Determine the [X, Y] coordinate at the center of the cell enclosing the given text.  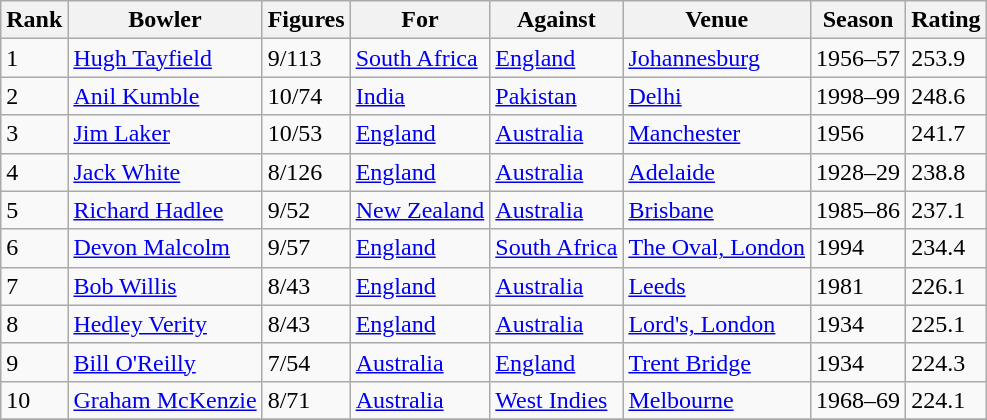
Johannesburg [717, 58]
4 [34, 172]
1998–99 [858, 96]
Lord's, London [717, 324]
224.1 [946, 400]
10/74 [306, 96]
Pakistan [556, 96]
Leeds [717, 286]
238.8 [946, 172]
Hugh Tayfield [165, 58]
6 [34, 248]
9 [34, 362]
5 [34, 210]
Bob Willis [165, 286]
9/57 [306, 248]
Trent Bridge [717, 362]
248.6 [946, 96]
241.7 [946, 134]
7/54 [306, 362]
9/113 [306, 58]
New Zealand [420, 210]
225.1 [946, 324]
3 [34, 134]
8/126 [306, 172]
1956–57 [858, 58]
224.3 [946, 362]
Delhi [717, 96]
West Indies [556, 400]
8 [34, 324]
Devon Malcolm [165, 248]
Bowler [165, 20]
Hedley Verity [165, 324]
For [420, 20]
Season [858, 20]
Jim Laker [165, 134]
Bill O'Reilly [165, 362]
Figures [306, 20]
Venue [717, 20]
Adelaide [717, 172]
Melbourne [717, 400]
India [420, 96]
9/52 [306, 210]
1981 [858, 286]
The Oval, London [717, 248]
Jack White [165, 172]
2 [34, 96]
1994 [858, 248]
Rating [946, 20]
253.9 [946, 58]
8/71 [306, 400]
1956 [858, 134]
237.1 [946, 210]
Brisbane [717, 210]
234.4 [946, 248]
226.1 [946, 286]
1968–69 [858, 400]
1 [34, 58]
10 [34, 400]
Anil Kumble [165, 96]
1985–86 [858, 210]
1928–29 [858, 172]
Against [556, 20]
Richard Hadlee [165, 210]
10/53 [306, 134]
Rank [34, 20]
Manchester [717, 134]
7 [34, 286]
Graham McKenzie [165, 400]
